Pinpoint the cell where the given text exists, returning its [X, Y] midpoint coordinate. 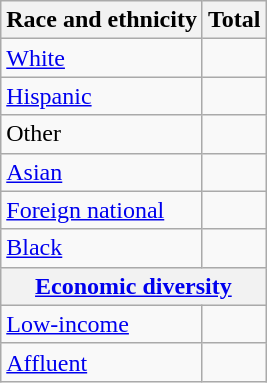
Total [234, 20]
White [102, 58]
Low-income [102, 324]
Economic diversity [134, 286]
Black [102, 248]
Race and ethnicity [102, 20]
Affluent [102, 362]
Hispanic [102, 96]
Foreign national [102, 210]
Asian [102, 172]
Other [102, 134]
